For the text-containing cell, return its midpoint in [X, Y] coordinate format. 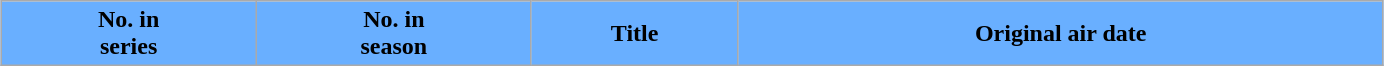
No. inseries [129, 34]
No. inseason [394, 34]
Title [634, 34]
Original air date [1060, 34]
